Extract the [X, Y] coordinate from the center of the cell holding the provided text.  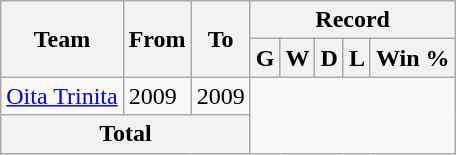
W [298, 58]
Record [352, 20]
D [329, 58]
G [265, 58]
Win % [412, 58]
Total [126, 134]
L [356, 58]
From [157, 39]
Oita Trinita [62, 96]
Team [62, 39]
To [220, 39]
